For the text-containing cell, return its midpoint in (x, y) coordinate format. 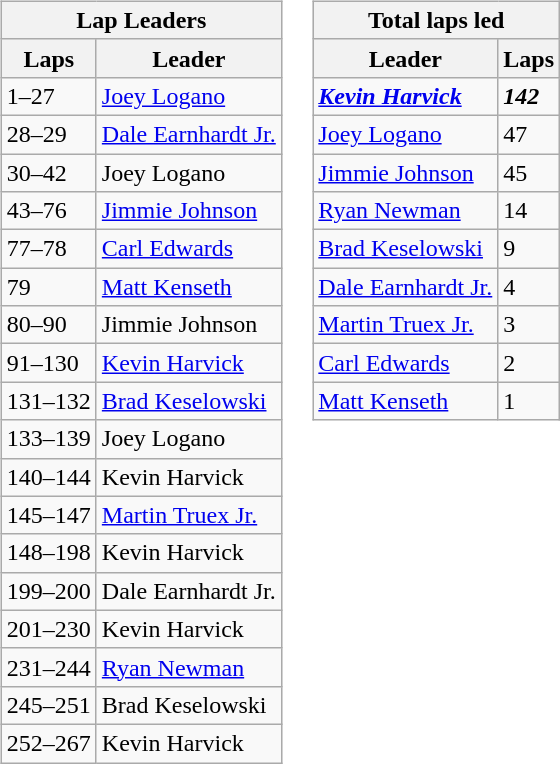
1 (529, 401)
91–130 (48, 363)
245–251 (48, 705)
Lap Leaders (141, 20)
43–76 (48, 211)
145–147 (48, 515)
252–267 (48, 743)
231–244 (48, 667)
142 (529, 96)
9 (529, 249)
80–90 (48, 325)
45 (529, 173)
140–144 (48, 477)
3 (529, 325)
30–42 (48, 173)
14 (529, 211)
79 (48, 287)
148–198 (48, 553)
28–29 (48, 134)
47 (529, 134)
201–230 (48, 629)
1–27 (48, 96)
77–78 (48, 249)
4 (529, 287)
131–132 (48, 401)
Total laps led (436, 20)
199–200 (48, 591)
2 (529, 363)
133–139 (48, 439)
